Locate the cell with the specified text and output its [X, Y] center coordinate. 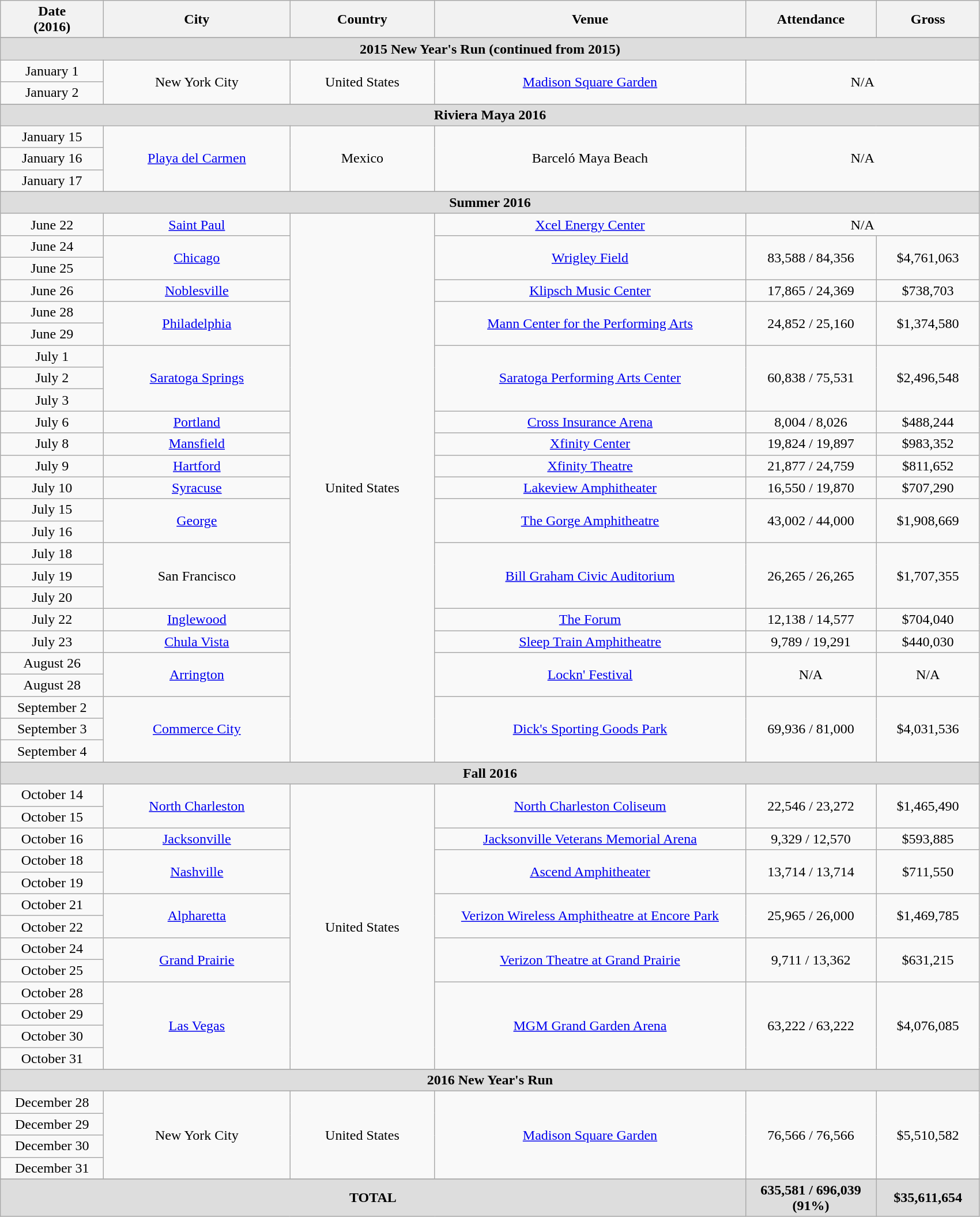
$631,215 [928, 959]
Lockn' Festival [590, 675]
San Francisco [197, 575]
$704,040 [928, 619]
$707,290 [928, 488]
Verizon Wireless Amphitheatre at Encore Park [590, 915]
25,965 / 26,000 [811, 915]
July 19 [52, 575]
Sleep Train Amphitheatre [590, 642]
The Gorge Amphitheatre [590, 521]
George [197, 521]
$488,244 [928, 422]
July 23 [52, 642]
December 31 [52, 1168]
Barceló Maya Beach [590, 159]
MGM Grand Garden Arena [590, 1025]
June 24 [52, 246]
North Charleston [197, 806]
$1,465,490 [928, 806]
Saint Paul [197, 224]
October 31 [52, 1058]
June 28 [52, 312]
Noblesville [197, 290]
September 4 [52, 751]
July 16 [52, 532]
August 26 [52, 664]
July 22 [52, 619]
$1,908,669 [928, 521]
Riviera Maya 2016 [490, 115]
Dick's Sporting Goods Park [590, 729]
83,588 / 84,356 [811, 257]
Summer 2016 [490, 202]
June 22 [52, 224]
July 1 [52, 356]
July 15 [52, 510]
July 9 [52, 466]
Country [362, 20]
The Forum [590, 619]
Venue [590, 20]
$738,703 [928, 290]
Inglewood [197, 619]
$4,031,536 [928, 729]
Commerce City [197, 729]
Grand Prairie [197, 959]
December 28 [52, 1102]
9,711 / 13,362 [811, 959]
635,581 / 696,039 (91%) [811, 1198]
Hartford [197, 466]
22,546 / 23,272 [811, 806]
Jacksonville [197, 839]
$4,761,063 [928, 257]
Ascend Amphitheater [590, 872]
January 17 [52, 180]
North Charleston Coliseum [590, 806]
Xcel Energy Center [590, 224]
January 1 [52, 71]
Saratoga Springs [197, 378]
$440,030 [928, 642]
July 3 [52, 400]
October 18 [52, 861]
$593,885 [928, 839]
13,714 / 13,714 [811, 872]
July 10 [52, 488]
June 25 [52, 268]
September 3 [52, 729]
Klipsch Music Center [590, 290]
Fall 2016 [490, 773]
26,265 / 26,265 [811, 575]
43,002 / 44,000 [811, 521]
December 29 [52, 1124]
2016 New Year's Run [490, 1080]
August 28 [52, 685]
TOTAL [373, 1198]
$2,496,548 [928, 378]
Alpharetta [197, 915]
October 28 [52, 992]
Cross Insurance Arena [590, 422]
October 21 [52, 905]
October 29 [52, 1015]
December 30 [52, 1146]
June 26 [52, 290]
Syracuse [197, 488]
19,824 / 19,897 [811, 444]
October 24 [52, 948]
October 25 [52, 970]
21,877 / 24,759 [811, 466]
9,789 / 19,291 [811, 642]
69,936 / 81,000 [811, 729]
60,838 / 75,531 [811, 378]
8,004 / 8,026 [811, 422]
Playa del Carmen [197, 159]
Wrigley Field [590, 257]
2015 New Year's Run (continued from 2015) [490, 49]
12,138 / 14,577 [811, 619]
Nashville [197, 872]
June 29 [52, 334]
Arrington [197, 675]
Chula Vista [197, 642]
July 8 [52, 444]
Mexico [362, 159]
76,566 / 76,566 [811, 1135]
Saratoga Performing Arts Center [590, 378]
Gross [928, 20]
October 30 [52, 1037]
Date(2016) [52, 20]
$811,652 [928, 466]
July 20 [52, 597]
October 14 [52, 795]
July 18 [52, 553]
63,222 / 63,222 [811, 1025]
$5,510,582 [928, 1135]
$1,707,355 [928, 575]
Xfinity Center [590, 444]
24,852 / 25,160 [811, 323]
January 16 [52, 159]
$711,550 [928, 872]
Xfinity Theatre [590, 466]
Portland [197, 422]
July 2 [52, 378]
October 19 [52, 883]
16,550 / 19,870 [811, 488]
Bill Graham Civic Auditorium [590, 575]
Attendance [811, 20]
October 15 [52, 817]
$4,076,085 [928, 1025]
17,865 / 24,369 [811, 290]
Verizon Theatre at Grand Prairie [590, 959]
Philadelphia [197, 323]
Mansfield [197, 444]
October 22 [52, 926]
January 15 [52, 137]
$983,352 [928, 444]
$35,611,654 [928, 1198]
Jacksonville Veterans Memorial Arena [590, 839]
October 16 [52, 839]
$1,469,785 [928, 915]
City [197, 20]
January 2 [52, 93]
Mann Center for the Performing Arts [590, 323]
Lakeview Amphitheater [590, 488]
September 2 [52, 707]
9,329 / 12,570 [811, 839]
Las Vegas [197, 1025]
$1,374,580 [928, 323]
July 6 [52, 422]
Chicago [197, 257]
